Capture the cell that displays the provided text and extract its [X, Y] central coordinate. 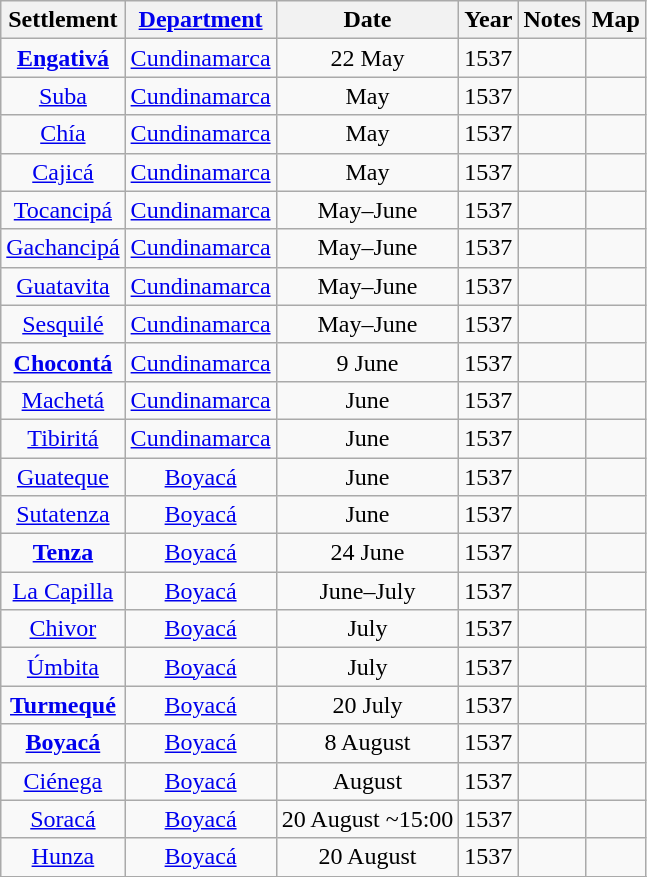
Sesquilé [63, 324]
Chía [63, 134]
August [368, 781]
8 August [368, 743]
Gachancipá [63, 248]
Date [368, 20]
24 June [368, 553]
June–July [368, 591]
Notes [552, 20]
Guateque [63, 477]
Sutatenza [63, 515]
Guatavita [63, 286]
Hunza [63, 857]
Ciénega [63, 781]
Turmequé [63, 705]
Tocancipá [63, 210]
Chocontá [63, 362]
Department [200, 20]
20 August [368, 857]
Chivor [63, 629]
Úmbita [63, 667]
Suba [63, 96]
Year [488, 20]
22 May [368, 58]
Tibiritá [63, 438]
Engativá [63, 58]
9 June [368, 362]
Map [616, 20]
20 July [368, 705]
La Capilla [63, 591]
Machetá [63, 400]
Tenza [63, 553]
20 August ~15:00 [368, 819]
Settlement [63, 20]
Soracá [63, 819]
Cajicá [63, 172]
